Return (x, y) of the center of cell containing provided text 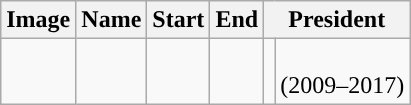
End (237, 20)
Name (112, 20)
Image (38, 20)
President (337, 20)
Start (178, 20)
(2009–2017) (342, 72)
